Return [x, y] of the center of cell containing provided text 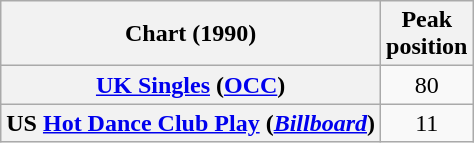
Chart (1990) [191, 34]
US Hot Dance Club Play (Billboard) [191, 123]
Peakposition [427, 34]
11 [427, 123]
80 [427, 85]
UK Singles (OCC) [191, 85]
